Capture the cell that displays the provided text and extract its [x, y] central coordinate. 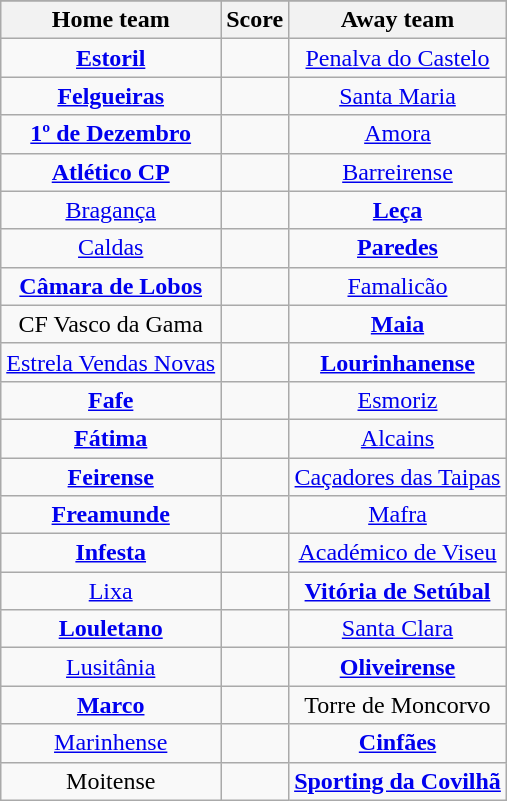
Lourinhanense [398, 362]
Marco [111, 705]
Santa Maria [398, 96]
Moitense [111, 781]
Home team [111, 20]
Leça [398, 210]
Amora [398, 134]
Estoril [111, 58]
Marinhense [111, 743]
Alcains [398, 438]
Maia [398, 324]
1º de Dezembro [111, 134]
Penalva do Castelo [398, 58]
Paredes [398, 248]
Lusitânia [111, 667]
Lixa [111, 591]
Barreirense [398, 172]
Esmoriz [398, 400]
Câmara de Lobos [111, 286]
Feirense [111, 477]
Famalicão [398, 286]
Cinfães [398, 743]
Mafra [398, 515]
Vitória de Setúbal [398, 591]
Fafe [111, 400]
Felgueiras [111, 96]
Caldas [111, 248]
Score [255, 20]
Bragança [111, 210]
Fátima [111, 438]
Académico de Viseu [398, 553]
Atlético CP [111, 172]
Away team [398, 20]
Caçadores das Taipas [398, 477]
Sporting da Covilhã [398, 781]
CF Vasco da Gama [111, 324]
Torre de Moncorvo [398, 705]
Estrela Vendas Novas [111, 362]
Oliveirense [398, 667]
Santa Clara [398, 629]
Freamunde [111, 515]
Louletano [111, 629]
Infesta [111, 553]
